Find where the given text appears and provide that cell's center as [x, y] coordinate. 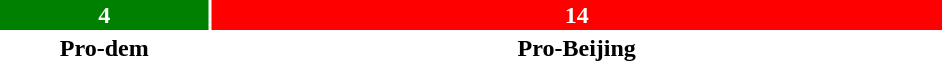
4 [104, 15]
14 [576, 15]
